Capture the cell that displays the provided text and extract its (x, y) central coordinate. 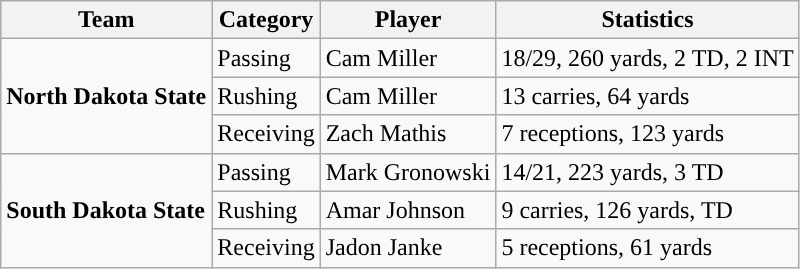
Zach Mathis (408, 134)
5 receptions, 61 yards (648, 248)
Mark Gronowski (408, 172)
13 carries, 64 yards (648, 96)
7 receptions, 123 yards (648, 134)
Statistics (648, 20)
Category (266, 20)
14/21, 223 yards, 3 TD (648, 172)
South Dakota State (106, 210)
Jadon Janke (408, 248)
Amar Johnson (408, 210)
Team (106, 20)
18/29, 260 yards, 2 TD, 2 INT (648, 58)
9 carries, 126 yards, TD (648, 210)
North Dakota State (106, 96)
Player (408, 20)
